For the text-containing cell, return its midpoint in [X, Y] coordinate format. 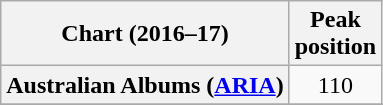
110 [335, 85]
Chart (2016–17) [145, 34]
Peak position [335, 34]
Australian Albums (ARIA) [145, 85]
